Capture the cell that displays the provided text and extract its (x, y) central coordinate. 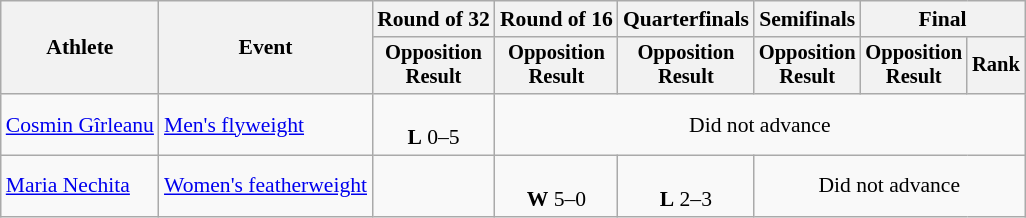
Final (942, 19)
Event (266, 48)
Cosmin Gîrleanu (80, 124)
Semifinals (808, 19)
Women's featherweight (266, 186)
Maria Nechita (80, 186)
Athlete (80, 48)
L 2–3 (686, 186)
Rank (996, 66)
L 0–5 (434, 124)
Round of 32 (434, 19)
Round of 16 (556, 19)
Men's flyweight (266, 124)
W 5–0 (556, 186)
Quarterfinals (686, 19)
